Capture the cell that displays the provided text and extract its [X, Y] central coordinate. 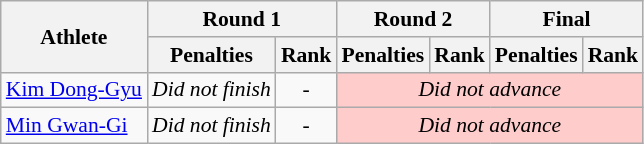
Round 2 [412, 19]
Min Gwan-Gi [74, 126]
Final [566, 19]
Round 1 [242, 19]
Kim Dong-Gyu [74, 90]
Athlete [74, 36]
